Identify which cell holds the provided text, then report its (x, y) central coordinate. 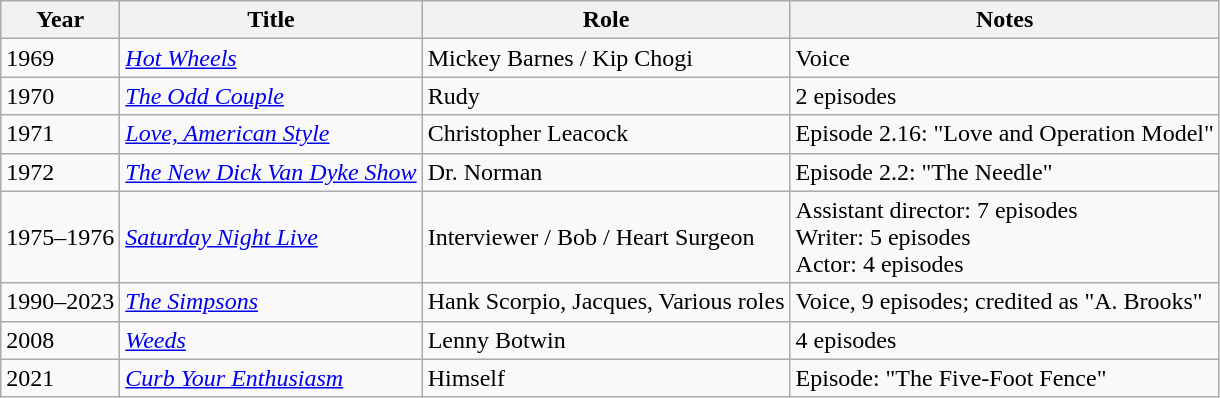
1970 (60, 96)
Lenny Botwin (606, 340)
Episode 2.2: "The Needle" (1004, 172)
2008 (60, 340)
Hot Wheels (271, 58)
Title (271, 20)
Assistant director: 7 episodesWriter: 5 episodesActor: 4 episodes (1004, 237)
2021 (60, 378)
Rudy (606, 96)
Love, American Style (271, 134)
Voice (1004, 58)
2 episodes (1004, 96)
Voice, 9 episodes; credited as "A. Brooks" (1004, 302)
Interviewer / Bob / Heart Surgeon (606, 237)
Role (606, 20)
Curb Your Enthusiasm (271, 378)
1971 (60, 134)
The Simpsons (271, 302)
The Odd Couple (271, 96)
1990–2023 (60, 302)
Notes (1004, 20)
The New Dick Van Dyke Show (271, 172)
Hank Scorpio, Jacques, Various roles (606, 302)
Mickey Barnes / Kip Chogi (606, 58)
1972 (60, 172)
Himself (606, 378)
4 episodes (1004, 340)
1969 (60, 58)
Saturday Night Live (271, 237)
Dr. Norman (606, 172)
Episode: "The Five-Foot Fence" (1004, 378)
Episode 2.16: "Love and Operation Model" (1004, 134)
Year (60, 20)
Christopher Leacock (606, 134)
Weeds (271, 340)
1975–1976 (60, 237)
